Find where the given text appears and provide that cell's center as (x, y) coordinate. 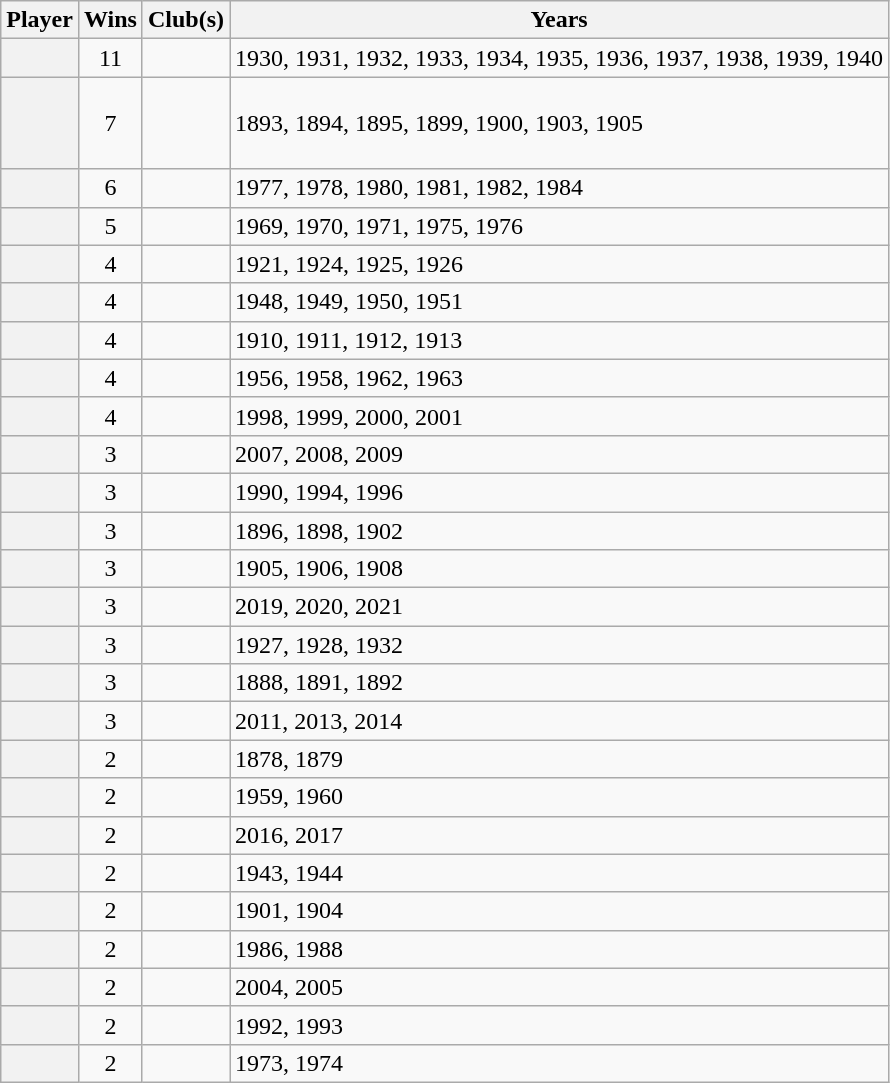
1927, 1928, 1932 (560, 645)
1956, 1958, 1962, 1963 (560, 378)
1901, 1904 (560, 911)
1921, 1924, 1925, 1926 (560, 264)
1930, 1931, 1932, 1933, 1934, 1935, 1936, 1937, 1938, 1939, 1940 (560, 58)
7 (110, 123)
1893, 1894, 1895, 1899, 1900, 1903, 1905 (560, 123)
2011, 2013, 2014 (560, 721)
1888, 1891, 1892 (560, 683)
1998, 1999, 2000, 2001 (560, 416)
1990, 1994, 1996 (560, 492)
11 (110, 58)
1959, 1960 (560, 797)
Player (40, 20)
Club(s) (186, 20)
2016, 2017 (560, 835)
Years (560, 20)
2004, 2005 (560, 987)
1948, 1949, 1950, 1951 (560, 302)
5 (110, 226)
1943, 1944 (560, 873)
2019, 2020, 2021 (560, 607)
1992, 1993 (560, 1025)
1986, 1988 (560, 949)
1896, 1898, 1902 (560, 531)
1910, 1911, 1912, 1913 (560, 340)
Wins (110, 20)
2007, 2008, 2009 (560, 454)
1969, 1970, 1971, 1975, 1976 (560, 226)
1905, 1906, 1908 (560, 569)
1878, 1879 (560, 759)
1977, 1978, 1980, 1981, 1982, 1984 (560, 188)
1973, 1974 (560, 1063)
6 (110, 188)
